Identify which cell holds the provided text, then report its [x, y] central coordinate. 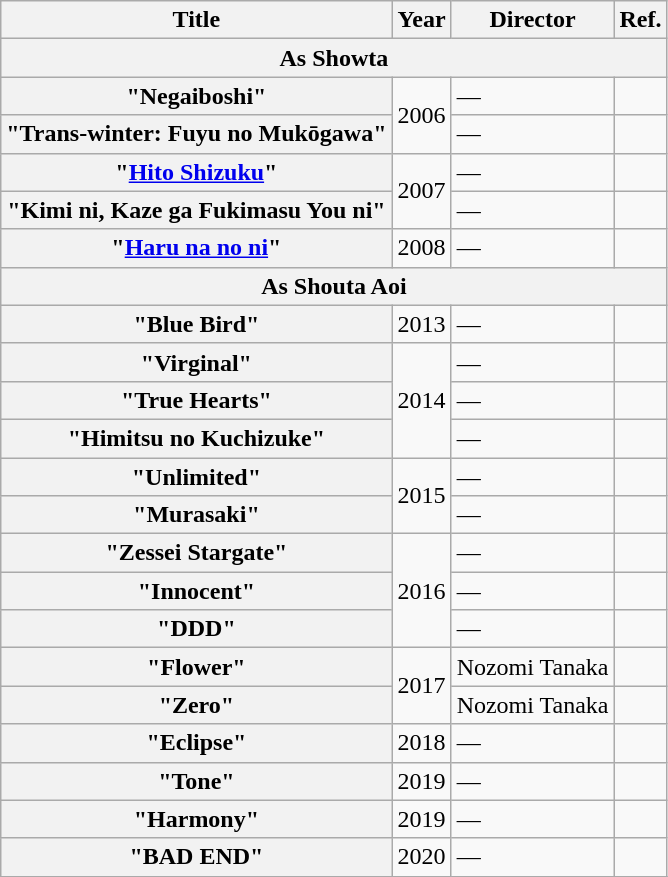
"True Hearts" [196, 400]
"Eclipse" [196, 743]
Ref. [640, 20]
"Tone" [196, 781]
2014 [422, 400]
"Innocent" [196, 591]
"Blue Bird" [196, 324]
2016 [422, 591]
"Hito Shizuku" [196, 172]
2008 [422, 248]
"Zero" [196, 705]
2013 [422, 324]
As Showta [334, 58]
"Negaiboshi" [196, 96]
2018 [422, 743]
"Himitsu no Kuchizuke" [196, 438]
"Harmony" [196, 819]
Title [196, 20]
"Trans-winter: Fuyu no Mukōgawa" [196, 134]
Year [422, 20]
2020 [422, 857]
2007 [422, 191]
"Unlimited" [196, 477]
2017 [422, 686]
Director [532, 20]
"Zessei Stargate" [196, 553]
"Flower" [196, 667]
"Murasaki" [196, 515]
"Haru na no ni" [196, 248]
As Shouta Aoi [334, 286]
"BAD END" [196, 857]
"Kimi ni, Kaze ga Fukimasu You ni" [196, 210]
2015 [422, 496]
"Virginal" [196, 362]
2006 [422, 115]
"DDD" [196, 629]
